Determine the [x, y] coordinate at the center of the cell enclosing the given text.  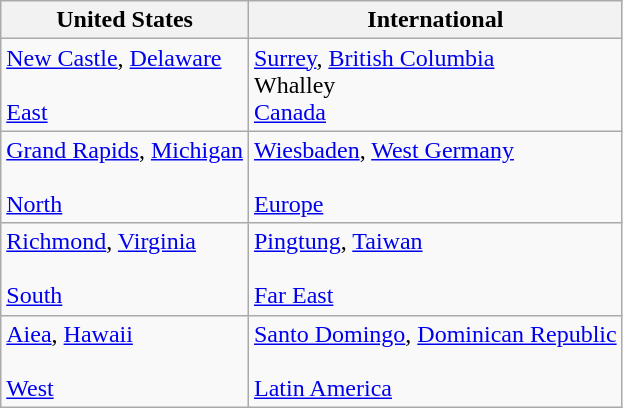
New Castle, DelawareEast [125, 85]
United States [125, 20]
International [435, 20]
Richmond, VirginiaSouth [125, 269]
Aiea, HawaiiWest [125, 361]
Surrey, British ColumbiaWhalleyCanada [435, 85]
Grand Rapids, MichiganNorth [125, 177]
Santo Domingo, Dominican Republic Latin America [435, 361]
Pingtung, TaiwanFar East [435, 269]
Wiesbaden, West GermanyEurope [435, 177]
